Search for the cell housing the specified text and yield its [x, y] center coordinate. 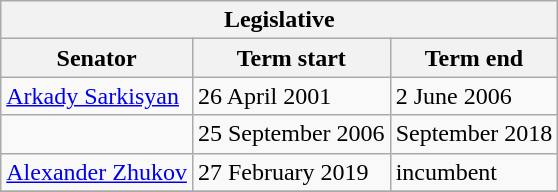
Legislative [280, 20]
Term end [474, 58]
26 April 2001 [291, 96]
2 June 2006 [474, 96]
25 September 2006 [291, 134]
27 February 2019 [291, 172]
September 2018 [474, 134]
Term start [291, 58]
Arkady Sarkisyan [97, 96]
Alexander Zhukov [97, 172]
incumbent [474, 172]
Senator [97, 58]
